Pinpoint the cell where the given text exists, returning its (x, y) midpoint coordinate. 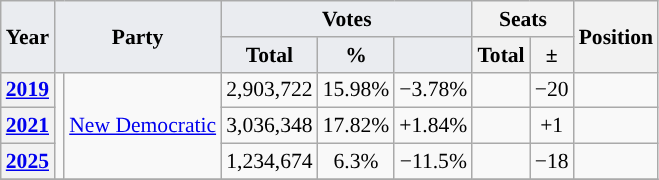
Votes (346, 19)
15.98% (356, 90)
New Democratic (142, 126)
−11.5% (433, 162)
± (552, 55)
2025 (28, 162)
−20 (552, 90)
2021 (28, 126)
Seats (522, 19)
6.3% (356, 162)
2,903,722 (269, 90)
Year (28, 36)
17.82% (356, 126)
Position (616, 36)
−3.78% (433, 90)
2019 (28, 90)
% (356, 55)
1,234,674 (269, 162)
3,036,348 (269, 126)
+1.84% (433, 126)
+1 (552, 126)
Party (138, 36)
−18 (552, 162)
